Identify which cell holds the provided text, then report its (X, Y) central coordinate. 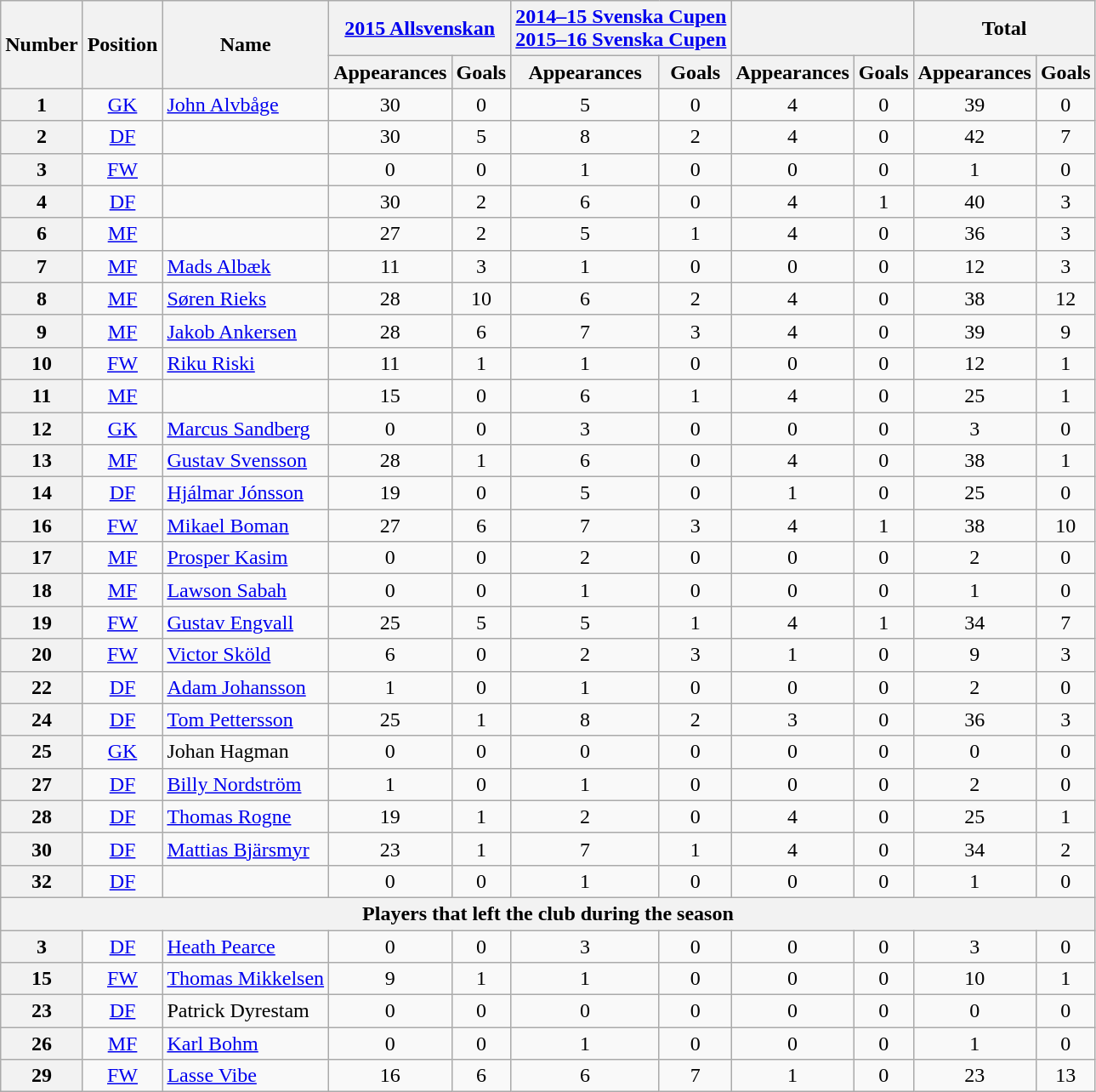
Victor Sköld (246, 655)
Jakob Ankersen (246, 331)
Karl Bohm (246, 1044)
Heath Pearce (246, 947)
26 (42, 1044)
17 (42, 558)
2014–15 Svenska Cupen2015–16 Svenska Cupen (621, 29)
Billy Nordström (246, 784)
John Alvbåge (246, 105)
Adam Johansson (246, 687)
24 (42, 719)
Total (1004, 29)
2015 Allsvenskan (420, 29)
Johan Hagman (246, 752)
42 (974, 137)
40 (974, 202)
Lasse Vibe (246, 1076)
Thomas Mikkelsen (246, 979)
Tom Pettersson (246, 719)
Patrick Dyrestam (246, 1011)
Gustav Svensson (246, 461)
20 (42, 655)
Lawson Sabah (246, 590)
Name (246, 44)
Mikael Boman (246, 526)
Prosper Kasim (246, 558)
Marcus Sandberg (246, 428)
Number (42, 44)
Players that left the club during the season (548, 913)
Riku Riski (246, 363)
22 (42, 687)
18 (42, 590)
Søren Rieks (246, 299)
Gustav Engvall (246, 623)
14 (42, 493)
Mads Albæk (246, 266)
Mattias Bjärsmyr (246, 849)
29 (42, 1076)
Hjálmar Jónsson (246, 493)
32 (42, 881)
Position (122, 44)
Thomas Rogne (246, 816)
